Locate the cell with the specified text and output its [X, Y] center coordinate. 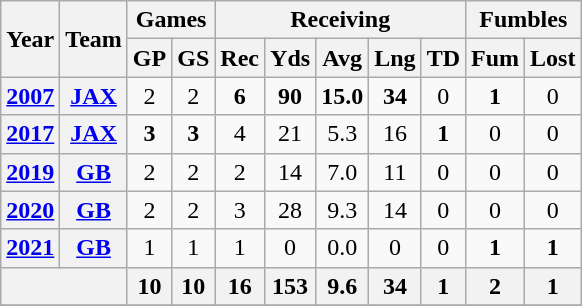
2021 [30, 248]
Avg [342, 58]
Games [170, 20]
2007 [30, 96]
9.3 [342, 210]
9.6 [342, 286]
TD [443, 58]
90 [290, 96]
GP [149, 58]
Receiving [340, 20]
11 [395, 172]
Lost [553, 58]
0.0 [342, 248]
6 [240, 96]
21 [290, 134]
7.0 [342, 172]
2020 [30, 210]
Fumbles [524, 20]
15.0 [342, 96]
Yds [290, 58]
2019 [30, 172]
Fum [496, 58]
GS [194, 58]
153 [290, 286]
Year [30, 39]
4 [240, 134]
5.3 [342, 134]
Lng [395, 58]
2017 [30, 134]
Team [94, 39]
28 [290, 210]
Rec [240, 58]
